Find where the given text appears and provide that cell's center as (x, y) coordinate. 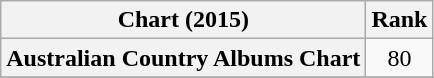
Australian Country Albums Chart (184, 58)
Rank (400, 20)
80 (400, 58)
Chart (2015) (184, 20)
